From the cell containing the given text, extract its center point as [X, Y] coordinate. 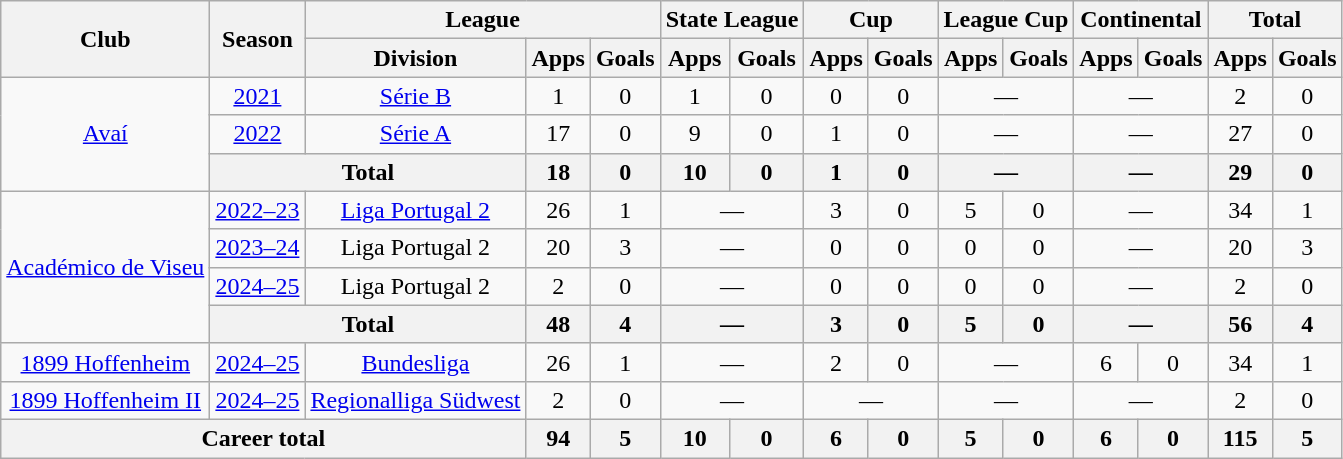
29 [1240, 172]
115 [1240, 438]
9 [694, 134]
2022–23 [258, 210]
2022 [258, 134]
56 [1240, 324]
State League [732, 20]
48 [558, 324]
2021 [258, 96]
Career total [264, 438]
2023–24 [258, 248]
Cup [871, 20]
Regionalliga Südwest [416, 400]
18 [558, 172]
Club [106, 39]
League [482, 20]
Bundesliga [416, 362]
Série B [416, 96]
1899 Hoffenheim II [106, 400]
Académico de Viseu [106, 267]
Continental [1141, 20]
27 [1240, 134]
94 [558, 438]
Division [416, 58]
17 [558, 134]
Season [258, 39]
Avaí [106, 134]
1899 Hoffenheim [106, 362]
League Cup [1006, 20]
Série A [416, 134]
